Capture the cell that displays the provided text and extract its (X, Y) central coordinate. 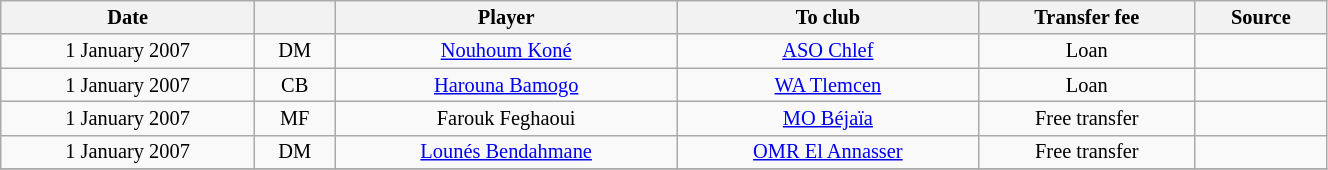
To club (828, 17)
Harouna Bamogo (506, 85)
Transfer fee (1086, 17)
Date (128, 17)
MO Béjaïa (828, 118)
Nouhoum Koné (506, 51)
Lounés Bendahmane (506, 152)
Player (506, 17)
WA Tlemcen (828, 85)
OMR El Annasser (828, 152)
MF (295, 118)
ASO Chlef (828, 51)
Farouk Feghaoui (506, 118)
CB (295, 85)
Source (1260, 17)
